Search for the cell housing the specified text and yield its (x, y) center coordinate. 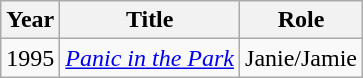
1995 (30, 58)
Title (150, 20)
Panic in the Park (150, 58)
Year (30, 20)
Janie/Jamie (302, 58)
Role (302, 20)
